For the text-containing cell, return its midpoint in (x, y) coordinate format. 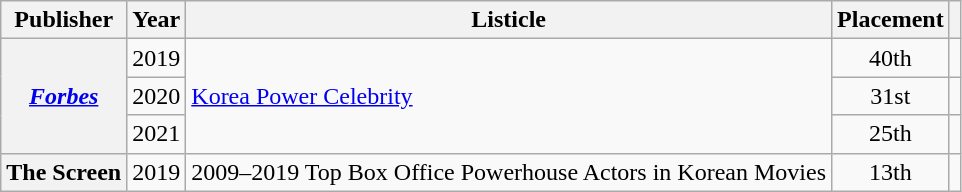
The Screen (64, 172)
Listicle (509, 20)
Year (156, 20)
2020 (156, 96)
13th (891, 172)
Korea Power Celebrity (509, 96)
Forbes (64, 96)
40th (891, 58)
31st (891, 96)
Publisher (64, 20)
25th (891, 134)
2021 (156, 134)
Placement (891, 20)
2009–2019 Top Box Office Powerhouse Actors in Korean Movies (509, 172)
